Locate the cell with the specified text and output its [X, Y] center coordinate. 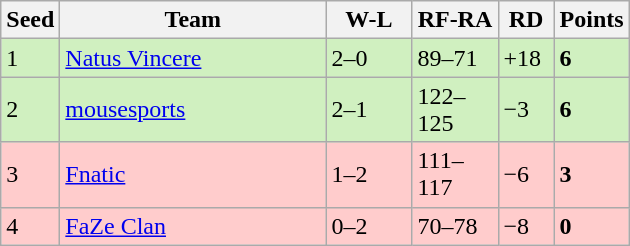
1 [30, 58]
2 [30, 110]
−3 [526, 110]
1–2 [369, 174]
122–125 [455, 110]
Points [592, 20]
2–1 [369, 110]
−6 [526, 174]
+18 [526, 58]
4 [30, 226]
0–2 [369, 226]
70–78 [455, 226]
Fnatic [193, 174]
Natus Vincere [193, 58]
Seed [30, 20]
−8 [526, 226]
89–71 [455, 58]
W-L [369, 20]
Team [193, 20]
111–117 [455, 174]
RD [526, 20]
RF-RA [455, 20]
0 [592, 226]
FaZe Clan [193, 226]
2–0 [369, 58]
mousesports [193, 110]
